Determine the [X, Y] coordinate at the center of the cell enclosing the given text.  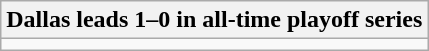
Dallas leads 1–0 in all-time playoff series [214, 20]
